Identify which cell holds the provided text, then report its [x, y] central coordinate. 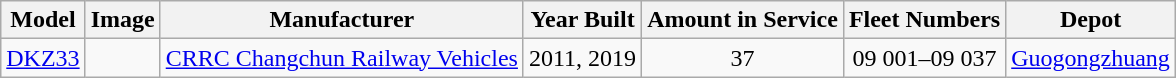
37 [743, 58]
Image [122, 20]
CRRC Changchun Railway Vehicles [342, 58]
DKZ33 [43, 58]
Year Built [582, 20]
Model [43, 20]
2011, 2019 [582, 58]
Amount in Service [743, 20]
Guogongzhuang [1091, 58]
Manufacturer [342, 20]
Depot [1091, 20]
Fleet Numbers [924, 20]
09 001–09 037 [924, 58]
